Locate the cell with the specified text and output its [X, Y] center coordinate. 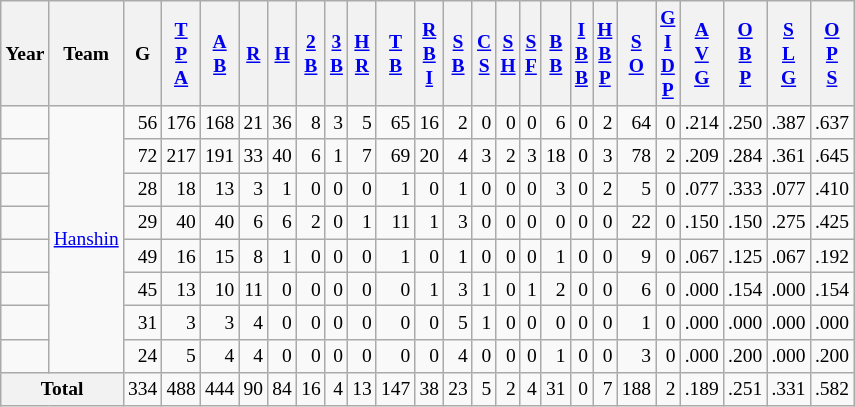
.331 [788, 388]
3B [336, 54]
36 [282, 122]
15 [220, 256]
49 [142, 256]
.250 [744, 122]
OBP [744, 54]
SH [508, 54]
GIDP [668, 54]
.387 [788, 122]
Team [86, 54]
CS [484, 54]
23 [458, 388]
24 [142, 356]
191 [220, 156]
147 [396, 388]
R [254, 54]
22 [636, 222]
.275 [788, 222]
IBB [581, 54]
.582 [832, 388]
9 [636, 256]
.410 [832, 190]
29 [142, 222]
2B [310, 54]
90 [254, 388]
444 [220, 388]
TPA [182, 54]
488 [182, 388]
168 [220, 122]
217 [182, 156]
.209 [702, 156]
38 [430, 388]
.284 [744, 156]
Hanshin [86, 239]
HBP [605, 54]
.637 [832, 122]
SO [636, 54]
64 [636, 122]
OPS [832, 54]
20 [430, 156]
69 [396, 156]
.425 [832, 222]
.361 [788, 156]
65 [396, 122]
Total [62, 388]
SF [530, 54]
TB [396, 54]
176 [182, 122]
10 [220, 288]
.192 [832, 256]
78 [636, 156]
AB [220, 54]
72 [142, 156]
.333 [744, 190]
84 [282, 388]
AVG [702, 54]
HR [362, 54]
SLG [788, 54]
21 [254, 122]
.189 [702, 388]
33 [254, 156]
45 [142, 288]
.645 [832, 156]
SB [458, 54]
H [282, 54]
28 [142, 190]
.214 [702, 122]
188 [636, 388]
.251 [744, 388]
334 [142, 388]
G [142, 54]
56 [142, 122]
Year [25, 54]
RBI [430, 54]
.125 [744, 256]
BB [556, 54]
